Detect which cell encompasses the target text, then output its (x, y) center coordinate. 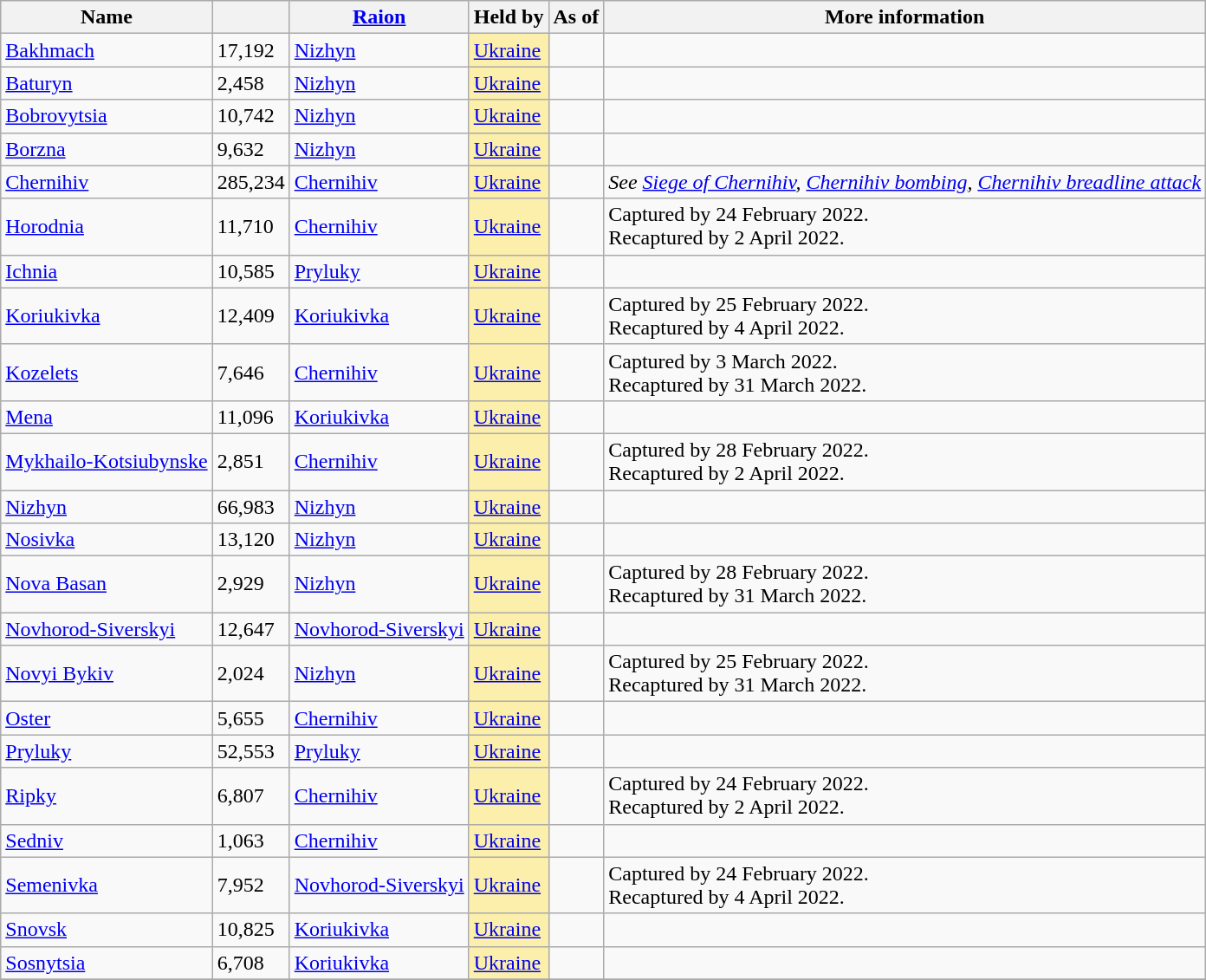
7,646 (251, 373)
Horodnia (107, 227)
2,024 (251, 674)
Nosivka (107, 540)
See Siege of Chernihiv, Chernihiv bombing, Chernihiv breadline attack (904, 182)
11,096 (251, 417)
Captured by 25 February 2022.Recaptured by 31 March 2022. (904, 674)
11,710 (251, 227)
7,952 (251, 886)
Nova Basan (107, 584)
285,234 (251, 182)
Held by (509, 17)
2,458 (251, 83)
2,929 (251, 584)
2,851 (251, 461)
10,742 (251, 116)
Captured by 28 February 2022.Recaptured by 31 March 2022. (904, 584)
Ichnia (107, 271)
17,192 (251, 50)
9,632 (251, 149)
Novyi Bykiv (107, 674)
More information (904, 17)
10,585 (251, 271)
6,807 (251, 795)
Captured by 3 March 2022.Recaptured by 31 March 2022. (904, 373)
10,825 (251, 930)
Raion (379, 17)
Kozelets (107, 373)
66,983 (251, 507)
Ripky (107, 795)
Semenivka (107, 886)
6,708 (251, 963)
Mykhailo-Kotsiubynske (107, 461)
Bobrovytsia (107, 116)
Baturyn (107, 83)
12,409 (251, 315)
5,655 (251, 718)
Mena (107, 417)
Captured by 28 February 2022.Recaptured by 2 April 2022. (904, 461)
Sosnytsia (107, 963)
Bakhmach (107, 50)
Borzna (107, 149)
Oster (107, 718)
Captured by 25 February 2022.Recaptured by 4 April 2022. (904, 315)
13,120 (251, 540)
Sedniv (107, 840)
12,647 (251, 629)
Snovsk (107, 930)
1,063 (251, 840)
52,553 (251, 751)
Name (107, 17)
Captured by 24 February 2022.Recaptured by 4 April 2022. (904, 886)
As of (576, 17)
